Pinpoint the cell where the given text exists, returning its [x, y] midpoint coordinate. 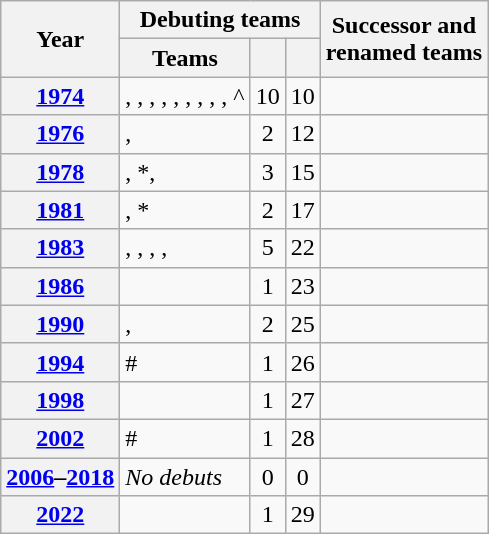
23 [302, 286]
5 [268, 248]
1998 [60, 400]
2002 [60, 438]
1976 [60, 134]
29 [302, 515]
1990 [60, 324]
, , , , , , , , , ^ [185, 96]
26 [302, 362]
28 [302, 438]
, * [185, 210]
, *, [185, 172]
3 [268, 172]
Teams [185, 58]
1983 [60, 248]
25 [302, 324]
22 [302, 248]
12 [302, 134]
17 [302, 210]
Debuting teams [220, 20]
, , , , [185, 248]
2022 [60, 515]
15 [302, 172]
Year [60, 39]
1981 [60, 210]
1986 [60, 286]
1994 [60, 362]
27 [302, 400]
2006–2018 [60, 477]
1974 [60, 96]
1978 [60, 172]
Successor andrenamed teams [404, 39]
No debuts [185, 477]
